From the cell containing the given text, extract its center point as (x, y) coordinate. 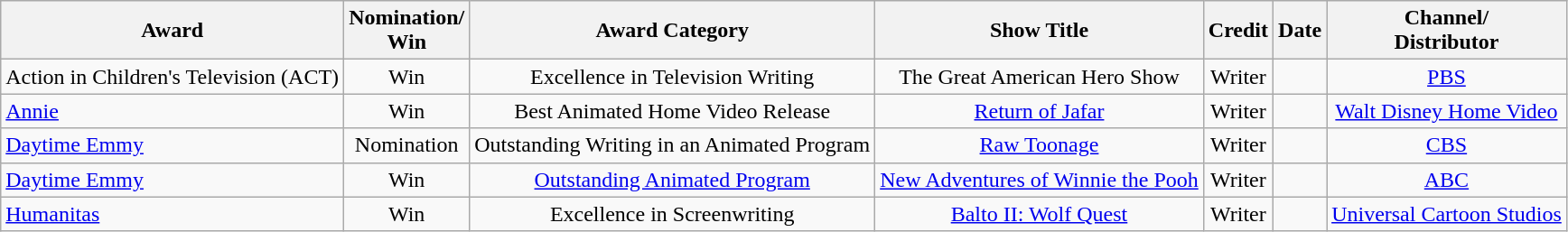
New Adventures of Winnie the Pooh (1040, 180)
Outstanding Writing in an Animated Program (672, 145)
Action in Children's Television (ACT) (173, 77)
Raw Toonage (1040, 145)
Excellence in Television Writing (672, 77)
Channel/ Distributor (1447, 31)
Outstanding Animated Program (672, 180)
ABC (1447, 180)
CBS (1447, 145)
Date (1301, 31)
Annie (173, 111)
Award Category (672, 31)
Nomination (406, 145)
Balto II: Wolf Quest (1040, 214)
Excellence in Screenwriting (672, 214)
Credit (1237, 31)
Return of Jafar (1040, 111)
Walt Disney Home Video (1447, 111)
Show Title (1040, 31)
Nomination/Win (406, 31)
PBS (1447, 77)
Best Animated Home Video Release (672, 111)
Universal Cartoon Studios (1447, 214)
Humanitas (173, 214)
The Great American Hero Show (1040, 77)
Award (173, 31)
